Capture the cell that displays the provided text and extract its [X, Y] central coordinate. 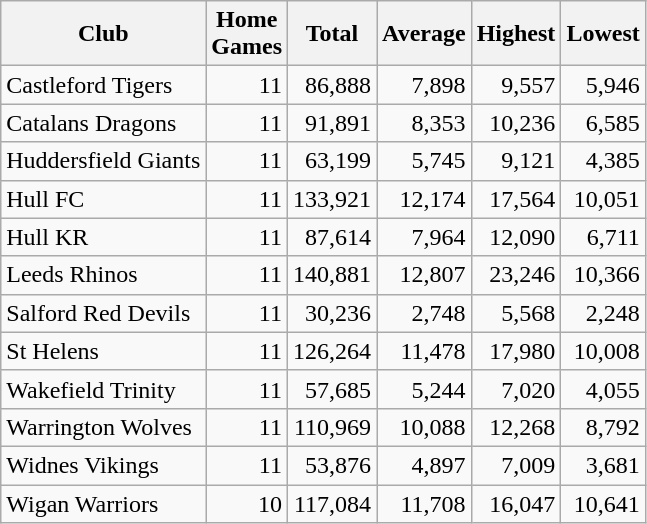
2,248 [603, 313]
63,199 [332, 161]
Catalans Dragons [104, 123]
Warrington Wolves [104, 427]
Average [424, 34]
110,969 [332, 427]
5,244 [424, 389]
5,568 [516, 313]
11,478 [424, 351]
7,009 [516, 465]
17,564 [516, 199]
12,807 [424, 275]
91,891 [332, 123]
7,964 [424, 237]
Widnes Vikings [104, 465]
117,084 [332, 503]
3,681 [603, 465]
7,020 [516, 389]
10 [247, 503]
10,051 [603, 199]
4,385 [603, 161]
10,366 [603, 275]
Hull KR [104, 237]
17,980 [516, 351]
Salford Red Devils [104, 313]
16,047 [516, 503]
30,236 [332, 313]
6,585 [603, 123]
St Helens [104, 351]
HomeGames [247, 34]
12,090 [516, 237]
10,088 [424, 427]
7,898 [424, 85]
Lowest [603, 34]
8,792 [603, 427]
10,236 [516, 123]
4,897 [424, 465]
Castleford Tigers [104, 85]
10,008 [603, 351]
Total [332, 34]
Hull FC [104, 199]
10,641 [603, 503]
23,246 [516, 275]
6,711 [603, 237]
4,055 [603, 389]
126,264 [332, 351]
57,685 [332, 389]
2,748 [424, 313]
11,708 [424, 503]
Wigan Warriors [104, 503]
86,888 [332, 85]
5,745 [424, 161]
9,557 [516, 85]
Club [104, 34]
8,353 [424, 123]
53,876 [332, 465]
Wakefield Trinity [104, 389]
Leeds Rhinos [104, 275]
9,121 [516, 161]
Huddersfield Giants [104, 161]
5,946 [603, 85]
133,921 [332, 199]
Highest [516, 34]
12,174 [424, 199]
87,614 [332, 237]
140,881 [332, 275]
12,268 [516, 427]
